Return the (X, Y) coordinate for the center point of the cell that contains the specified text.  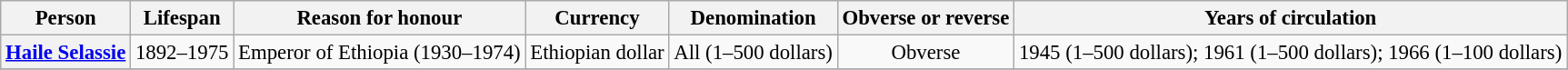
All (1–500 dollars) (753, 53)
Years of circulation (1291, 18)
Person (65, 18)
Obverse (925, 53)
Currency (597, 18)
Obverse or reverse (925, 18)
1892–1975 (182, 53)
Lifespan (182, 18)
Denomination (753, 18)
Ethiopian dollar (597, 53)
1945 (1–500 dollars); 1961 (1–500 dollars); 1966 (1–100 dollars) (1291, 53)
Emperor of Ethiopia (1930–1974) (380, 53)
Haile Selassie (65, 53)
Reason for honour (380, 18)
